Search for the cell housing the specified text and yield its (X, Y) center coordinate. 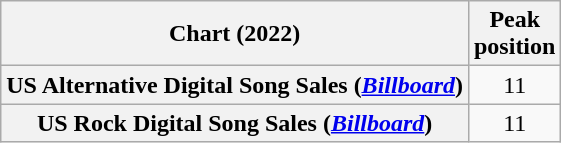
Chart (2022) (235, 34)
US Alternative Digital Song Sales (Billboard) (235, 85)
Peakposition (514, 34)
US Rock Digital Song Sales (Billboard) (235, 123)
